Identify which cell holds the provided text, then report its [x, y] central coordinate. 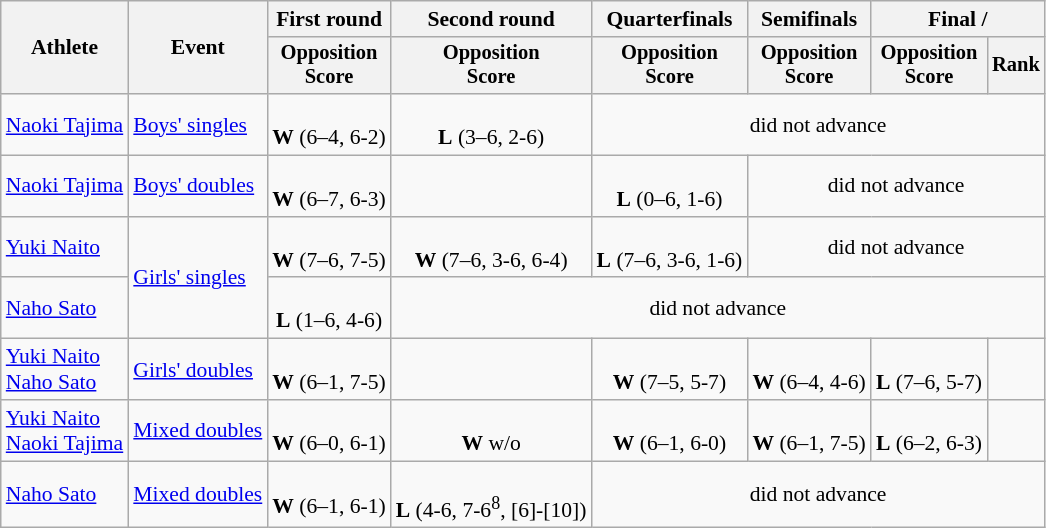
L (4-6, 7-68, [6]-[10]) [492, 494]
L (6–2, 6-3) [929, 430]
L (3–6, 2-6) [492, 124]
W (6–4, 4-6) [808, 370]
First round [328, 19]
Yuki NaitoNaoki Tajima [65, 430]
Semifinals [808, 19]
Yuki NaitoNaho Sato [65, 370]
Rank [1016, 66]
W (6–7, 6-3) [328, 186]
Athlete [65, 48]
Yuki Naito [65, 248]
W (6–1, 6-1) [328, 494]
W (7–6, 3-6, 6-4) [492, 248]
Event [198, 48]
Quarterfinals [670, 19]
Girls' doubles [198, 370]
Final / [958, 19]
Boys' doubles [198, 186]
Boys' singles [198, 124]
L (0–6, 1-6) [670, 186]
L (1–6, 4-6) [328, 308]
W (7–6, 7-5) [328, 248]
L (7–6, 5-7) [929, 370]
L (7–6, 3-6, 1-6) [670, 248]
W (6–0, 6-1) [328, 430]
W w/o [492, 430]
W (6–1, 6-0) [670, 430]
W (6–4, 6-2) [328, 124]
Girls' singles [198, 278]
W (7–5, 5-7) [670, 370]
Second round [492, 19]
